Detect which cell encompasses the target text, then output its [x, y] center coordinate. 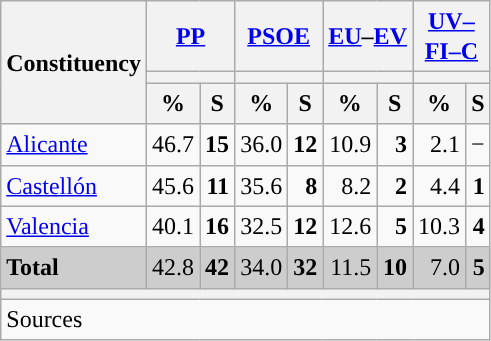
Sources [246, 320]
45.6 [172, 186]
4.4 [438, 186]
12.6 [350, 226]
Alicante [74, 144]
34.0 [262, 268]
− [478, 144]
UV–FI–C [451, 36]
35.6 [262, 186]
7.0 [438, 268]
EU–EV [368, 36]
42.8 [172, 268]
10 [395, 268]
42 [218, 268]
32 [306, 268]
Constituency [74, 62]
2 [395, 186]
40.1 [172, 226]
10.9 [350, 144]
2.1 [438, 144]
11 [218, 186]
15 [218, 144]
1 [478, 186]
8.2 [350, 186]
10.3 [438, 226]
16 [218, 226]
PP [190, 36]
Total [74, 268]
46.7 [172, 144]
11.5 [350, 268]
Castellón [74, 186]
8 [306, 186]
4 [478, 226]
Valencia [74, 226]
32.5 [262, 226]
3 [395, 144]
PSOE [279, 36]
36.0 [262, 144]
